Return the (x, y) coordinate for the center point of the cell that contains the specified text.  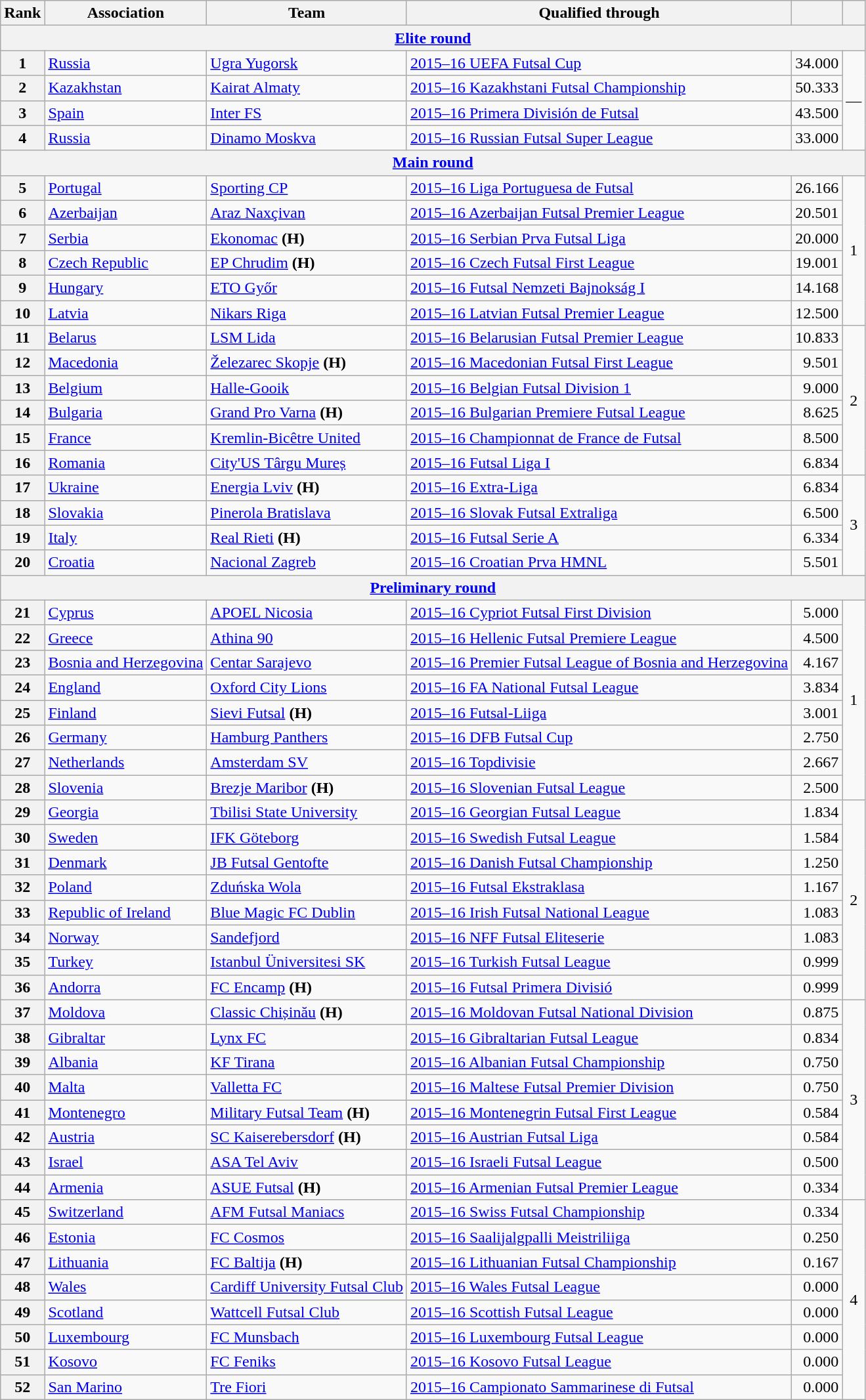
2015–16 Topdivisie (599, 763)
ETO Győr (307, 287)
2015–16 Israeli Futsal League (599, 1162)
Slovenia (126, 788)
2015–16 Extra-Liga (599, 488)
Sweden (126, 838)
1.584 (817, 838)
Inter FS (307, 113)
2015–16 Azerbaijan Futsal Premier League (599, 213)
28 (22, 788)
Bosnia and Herzegovina (126, 662)
Luxembourg (126, 1337)
Slovakia (126, 513)
LSM Lida (307, 338)
10.833 (817, 338)
Moldova (126, 1012)
JB Futsal Gentofte (307, 862)
44 (22, 1187)
Valletta FC (307, 1087)
Wales (126, 1287)
20 (22, 562)
2015–16 Liga Portuguesa de Futsal (599, 188)
2015–16 Albanian Futsal Championship (599, 1062)
Finland (126, 712)
22 (22, 637)
Hungary (126, 287)
Halle-Gooik (307, 388)
3.001 (817, 712)
2015–16 Armenian Futsal Premier League (599, 1187)
Gibraltar (126, 1037)
18 (22, 513)
36 (22, 987)
6.500 (817, 513)
San Marino (126, 1387)
SC Kaiserebersdorf (H) (307, 1137)
2015–16 Futsal Ekstraklasa (599, 887)
Azerbaijan (126, 213)
2015–16 Swiss Futsal Championship (599, 1212)
16 (22, 463)
2015–16 Primera División de Futsal (599, 113)
2015–16 Campionato Sammarinese di Futsal (599, 1387)
FC Cosmos (307, 1237)
2015–16 NFF Futsal Eliteserie (599, 937)
2015–16 Macedonian Futsal First League (599, 363)
Blue Magic FC Dublin (307, 912)
2.500 (817, 788)
5.000 (817, 612)
38 (22, 1037)
2015–16 Croatian Prva HMNL (599, 562)
Ukraine (126, 488)
2015–16 Luxembourg Futsal League (599, 1337)
25 (22, 712)
7 (22, 238)
27 (22, 763)
2015–16 FA National Futsal League (599, 687)
Norway (126, 937)
Železarec Skopje (H) (307, 363)
Brezje Maribor (H) (307, 788)
Araz Naxçivan (307, 213)
Netherlands (126, 763)
19.001 (817, 263)
Romania (126, 463)
47 (22, 1262)
11 (22, 338)
ASA Tel Aviv (307, 1162)
49 (22, 1312)
3.834 (817, 687)
17 (22, 488)
37 (22, 1012)
39 (22, 1062)
2015–16 Serbian Prva Futsal Liga (599, 238)
Denmark (126, 862)
2015–16 Turkish Futsal League (599, 962)
Georgia (126, 813)
2015–16 Czech Futsal First League (599, 263)
2015–16 Slovenian Futsal League (599, 788)
FC Baltija (H) (307, 1262)
Turkey (126, 962)
10 (22, 313)
Classic Chișinău (H) (307, 1012)
2015–16 Bulgarian Premiere Futsal League (599, 413)
2015–16 DFB Futsal Cup (599, 738)
9 (22, 287)
Istanbul Üniversitesi SK (307, 962)
29 (22, 813)
45 (22, 1212)
Albania (126, 1062)
13 (22, 388)
35 (22, 962)
0.500 (817, 1162)
2015–16 UEFA Futsal Cup (599, 63)
2015–16 Danish Futsal Championship (599, 862)
Sporting CP (307, 188)
48 (22, 1287)
26 (22, 738)
1.167 (817, 887)
2015–16 Futsal Serie A (599, 538)
Sandefjord (307, 937)
2015–16 Premier Futsal League of Bosnia and Herzegovina (599, 662)
51 (22, 1362)
34 (22, 937)
Serbia (126, 238)
24 (22, 687)
Switzerland (126, 1212)
2015–16 Futsal Liga I (599, 463)
2015–16 Kazakhstani Futsal Championship (599, 88)
Real Rieti (H) (307, 538)
2015–16 Kosovo Futsal League (599, 1362)
8 (22, 263)
1.250 (817, 862)
2015–16 Slovak Futsal Extraliga (599, 513)
2015–16 Georgian Futsal League (599, 813)
Montenegro (126, 1113)
— (854, 100)
2015–16 Belarusian Futsal Premier League (599, 338)
Israel (126, 1162)
2015–16 Swedish Futsal League (599, 838)
23 (22, 662)
Italy (126, 538)
Andorra (126, 987)
England (126, 687)
41 (22, 1113)
Czech Republic (126, 263)
2015–16 Scottish Futsal League (599, 1312)
0.834 (817, 1037)
30 (22, 838)
Ekonomac (H) (307, 238)
20.000 (817, 238)
Amsterdam SV (307, 763)
6 (22, 213)
Kairat Almaty (307, 88)
2015–16 Austrian Futsal Liga (599, 1137)
Germany (126, 738)
Dinamo Moskva (307, 138)
0.167 (817, 1262)
50.333 (817, 88)
Republic of Ireland (126, 912)
APOEL Nicosia (307, 612)
42 (22, 1137)
Preliminary round (433, 587)
Hamburg Panthers (307, 738)
2015–16 Latvian Futsal Premier League (599, 313)
40 (22, 1087)
2015–16 Maltese Futsal Premier Division (599, 1087)
Sievi Futsal (H) (307, 712)
2015–16 Hellenic Futsal Premiere League (599, 637)
Kazakhstan (126, 88)
2015–16 Montenegrin Futsal First League (599, 1113)
2015–16 Futsal Nemzeti Bajnokság I (599, 287)
Scotland (126, 1312)
52 (22, 1387)
50 (22, 1337)
2015–16 Futsal-Liiga (599, 712)
Centar Sarajevo (307, 662)
2015–16 Belgian Futsal Division 1 (599, 388)
9.000 (817, 388)
Qualified through (599, 13)
33 (22, 912)
19 (22, 538)
Poland (126, 887)
26.166 (817, 188)
KF Tirana (307, 1062)
2.750 (817, 738)
Greece (126, 637)
15 (22, 438)
31 (22, 862)
9.501 (817, 363)
Malta (126, 1087)
4.500 (817, 637)
Estonia (126, 1237)
46 (22, 1237)
Ugra Yugorsk (307, 63)
FC Feniks (307, 1362)
Latvia (126, 313)
Main round (433, 163)
Bulgaria (126, 413)
Elite round (433, 38)
Cyprus (126, 612)
2.667 (817, 763)
5.501 (817, 562)
AFM Futsal Maniacs (307, 1212)
Kosovo (126, 1362)
Portugal (126, 188)
Croatia (126, 562)
ASUE Futsal (H) (307, 1187)
2015–16 Saalijalgpalli Meistriliiga (599, 1237)
Belarus (126, 338)
2015–16 Wales Futsal League (599, 1287)
2015–16 Cypriot Futsal First Division (599, 612)
Belgium (126, 388)
Armenia (126, 1187)
Pinerola Bratislava (307, 513)
Rank (22, 13)
8.625 (817, 413)
2015–16 Russian Futsal Super League (599, 138)
20.501 (817, 213)
33.000 (817, 138)
0.250 (817, 1237)
21 (22, 612)
Cardiff University Futsal Club (307, 1287)
Macedonia (126, 363)
Zduńska Wola (307, 887)
5 (22, 188)
34.000 (817, 63)
2015–16 Championnat de France de Futsal (599, 438)
FC Munsbach (307, 1337)
1.834 (817, 813)
Nacional Zagreb (307, 562)
Energia Lviv (H) (307, 488)
Austria (126, 1137)
2015–16 Irish Futsal National League (599, 912)
Tre Fiori (307, 1387)
2015–16 Gibraltarian Futsal League (599, 1037)
14.168 (817, 287)
Team (307, 13)
Lynx FC (307, 1037)
City'US Târgu Mureș (307, 463)
2015–16 Futsal Primera Divisió (599, 987)
12.500 (817, 313)
France (126, 438)
6.334 (817, 538)
Wattcell Futsal Club (307, 1312)
2015–16 Lithuanian Futsal Championship (599, 1262)
8.500 (817, 438)
Oxford City Lions (307, 687)
2015–16 Moldovan Futsal National Division (599, 1012)
0.875 (817, 1012)
Grand Pro Varna (H) (307, 413)
14 (22, 413)
Association (126, 13)
Lithuania (126, 1262)
IFK Göteborg (307, 838)
32 (22, 887)
Tbilisi State University (307, 813)
EP Chrudim (H) (307, 263)
Military Futsal Team (H) (307, 1113)
12 (22, 363)
FC Encamp (H) (307, 987)
43.500 (817, 113)
4.167 (817, 662)
43 (22, 1162)
Athina 90 (307, 637)
Kremlin-Bicêtre United (307, 438)
Spain (126, 113)
Nikars Riga (307, 313)
